Find where the given text appears and provide that cell's center as [x, y] coordinate. 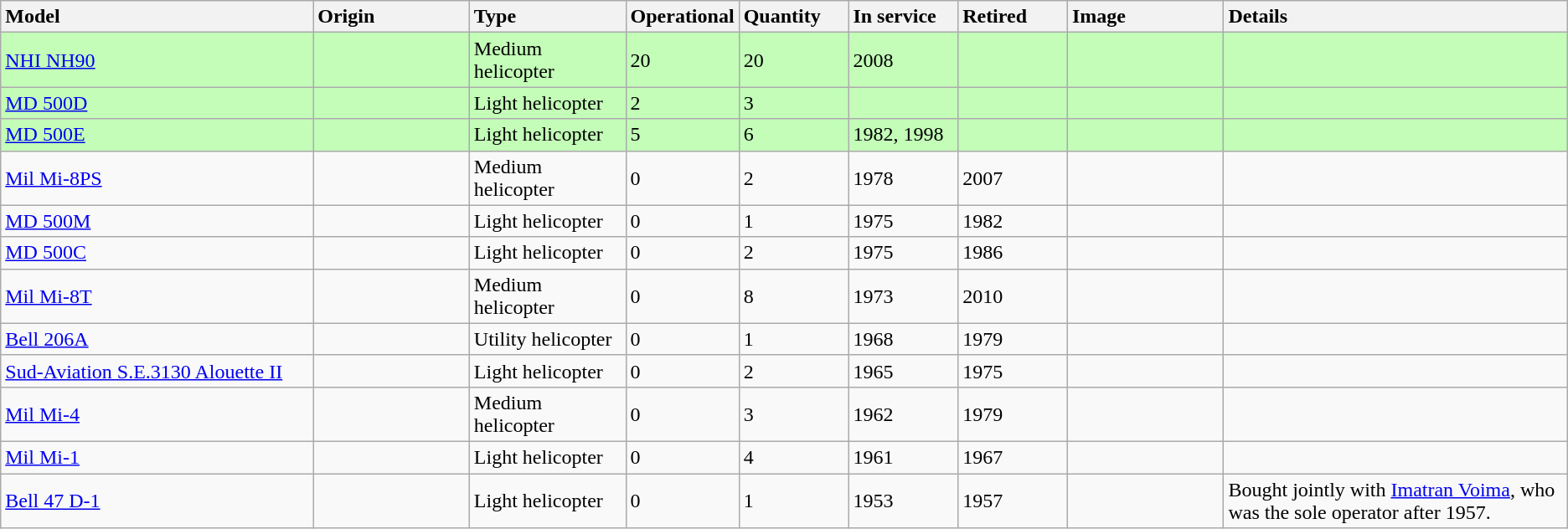
1965 [903, 371]
Sud-Aviation S.E.3130 Alouette II [157, 371]
Utility helicopter [548, 339]
4 [794, 457]
1957 [1014, 501]
1986 [1014, 253]
MD 500C [157, 253]
1953 [903, 501]
1973 [903, 296]
1961 [903, 457]
Mil Mi-8PS [157, 177]
Retired [1014, 17]
1967 [1014, 457]
Mil Mi-4 [157, 413]
NHI NH90 [157, 60]
In service [903, 17]
1962 [903, 413]
Type [548, 17]
MD 500D [157, 103]
2008 [903, 60]
Model [157, 17]
1968 [903, 339]
1978 [903, 177]
5 [682, 135]
MD 500M [157, 221]
Bought jointly with Imatran Voima, who was the sole operator after 1957. [1395, 501]
Operational [682, 17]
Origin [392, 17]
Quantity [794, 17]
Mil Mi-1 [157, 457]
1982 [1014, 221]
2010 [1014, 296]
Bell 47 D-1 [157, 501]
2007 [1014, 177]
8 [794, 296]
1982, 1998 [903, 135]
Mil Mi-8T [157, 296]
6 [794, 135]
Details [1395, 17]
MD 500E [157, 135]
Image [1146, 17]
Bell 206A [157, 339]
